Output the (X, Y) coordinate of the center of the cell containing the given text.  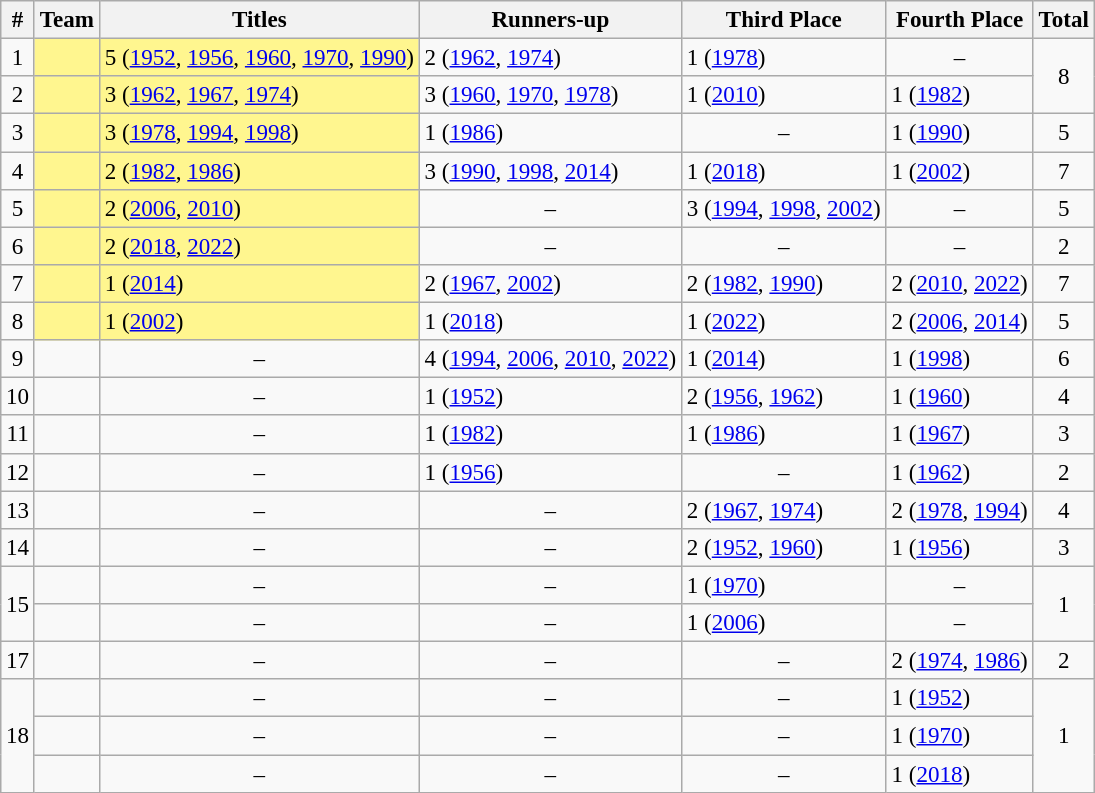
3 (1960, 1970, 1978) (550, 95)
2 (1952, 1960) (784, 548)
Runners-up (550, 20)
1 (1978) (784, 58)
2 (1967, 1974) (784, 510)
2 (1956, 1962) (784, 397)
13 (18, 510)
2 (1962, 1974) (550, 58)
1 (1990) (960, 133)
1 (1967) (960, 435)
1 (1998) (960, 359)
4 (1994, 2006, 2010, 2022) (550, 359)
11 (18, 435)
Titles (259, 20)
1 (2010) (784, 95)
2 (2010, 2022) (960, 284)
2 (2006, 2014) (960, 322)
5 (1952, 1956, 1960, 1970, 1990) (259, 58)
1 (1962) (960, 472)
2 (2006, 2010) (259, 209)
Fourth Place (960, 20)
1 (2006) (784, 623)
12 (18, 472)
2 (1982, 1986) (259, 171)
9 (18, 359)
2 (1967, 2002) (550, 284)
2 (1982, 1990) (784, 284)
1 (1960) (960, 397)
Team (66, 20)
3 (1990, 1998, 2014) (550, 171)
2 (1974, 1986) (960, 661)
3 (1962, 1967, 1974) (259, 95)
2 (2018, 2022) (259, 246)
Third Place (784, 20)
14 (18, 548)
1 (2022) (784, 322)
2 (1978, 1994) (960, 510)
3 (1994, 1998, 2002) (784, 209)
15 (18, 604)
10 (18, 397)
18 (18, 736)
3 (1978, 1994, 1998) (259, 133)
# (18, 20)
17 (18, 661)
Total (1064, 20)
